Capture the cell that displays the provided text and extract its (X, Y) central coordinate. 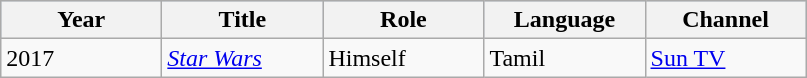
Language (564, 20)
Tamil (564, 58)
Role (404, 20)
Himself (404, 58)
Title (242, 20)
Sun TV (726, 58)
Channel (726, 20)
Year (82, 20)
Star Wars (242, 58)
2017 (82, 58)
